Scan for the cell matching the given text and deliver its (x, y) coordinate at center. 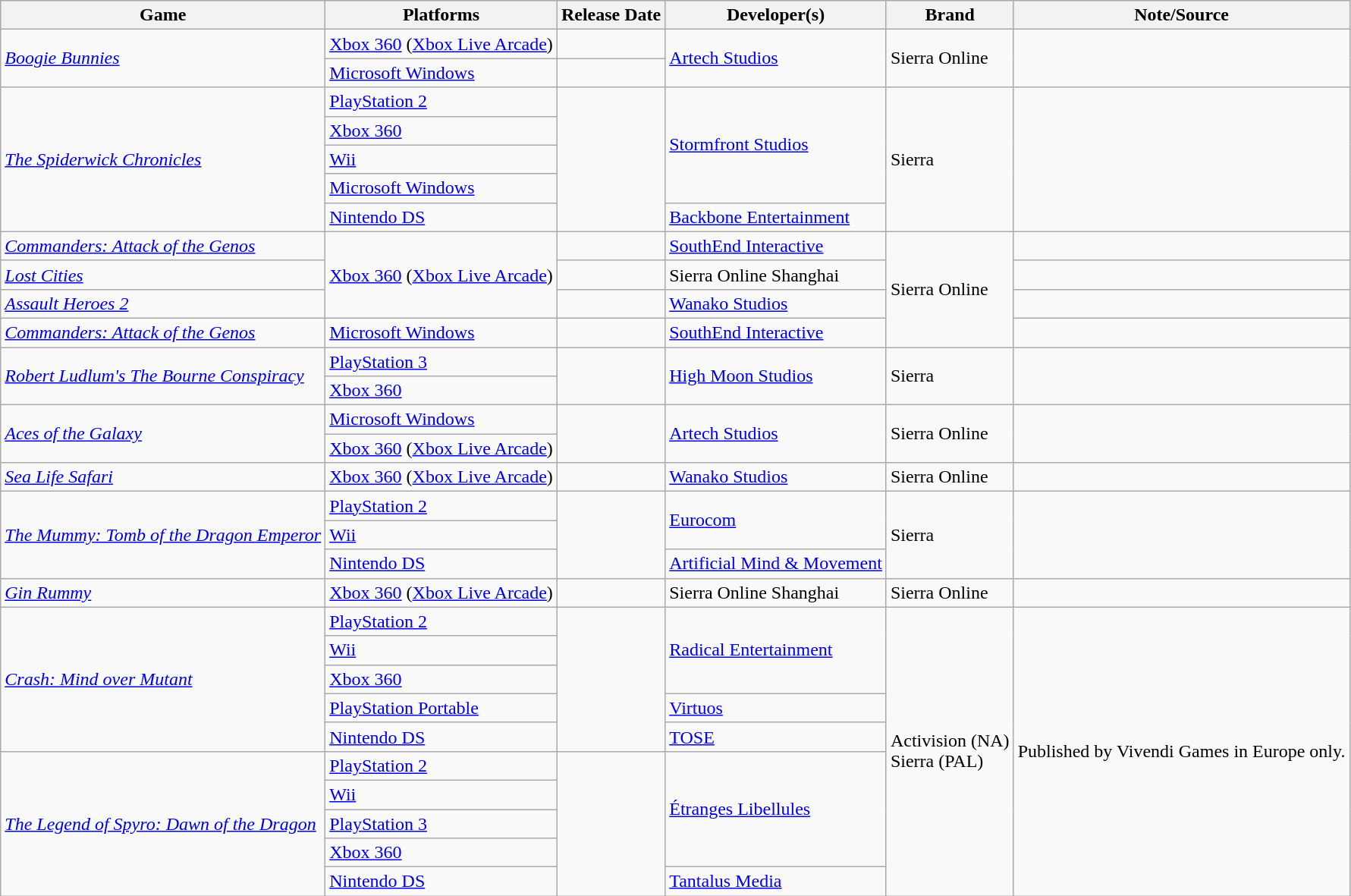
Assault Heroes 2 (163, 303)
The Mummy: Tomb of the Dragon Emperor (163, 535)
Sea Life Safari (163, 477)
Note/Source (1182, 15)
Aces of the Galaxy (163, 434)
Boogie Bunnies (163, 58)
The Spiderwick Chronicles (163, 159)
Game (163, 15)
Activision (NA)Sierra (PAL) (950, 751)
Tantalus Media (776, 882)
Radical Entertainment (776, 650)
PlayStation Portable (441, 708)
Gin Rummy (163, 593)
Stormfront Studios (776, 145)
Developer(s) (776, 15)
TOSE (776, 737)
Platforms (441, 15)
Published by Vivendi Games in Europe only. (1182, 751)
Backbone Entertainment (776, 217)
Étranges Libellules (776, 809)
Virtuos (776, 708)
Robert Ludlum's The Bourne Conspiracy (163, 376)
Eurocom (776, 520)
High Moon Studios (776, 376)
Lost Cities (163, 275)
Brand (950, 15)
The Legend of Spyro: Dawn of the Dragon (163, 823)
Artificial Mind & Movement (776, 564)
Release Date (611, 15)
Crash: Mind over Mutant (163, 679)
